For the text-containing cell, return its midpoint in (X, Y) coordinate format. 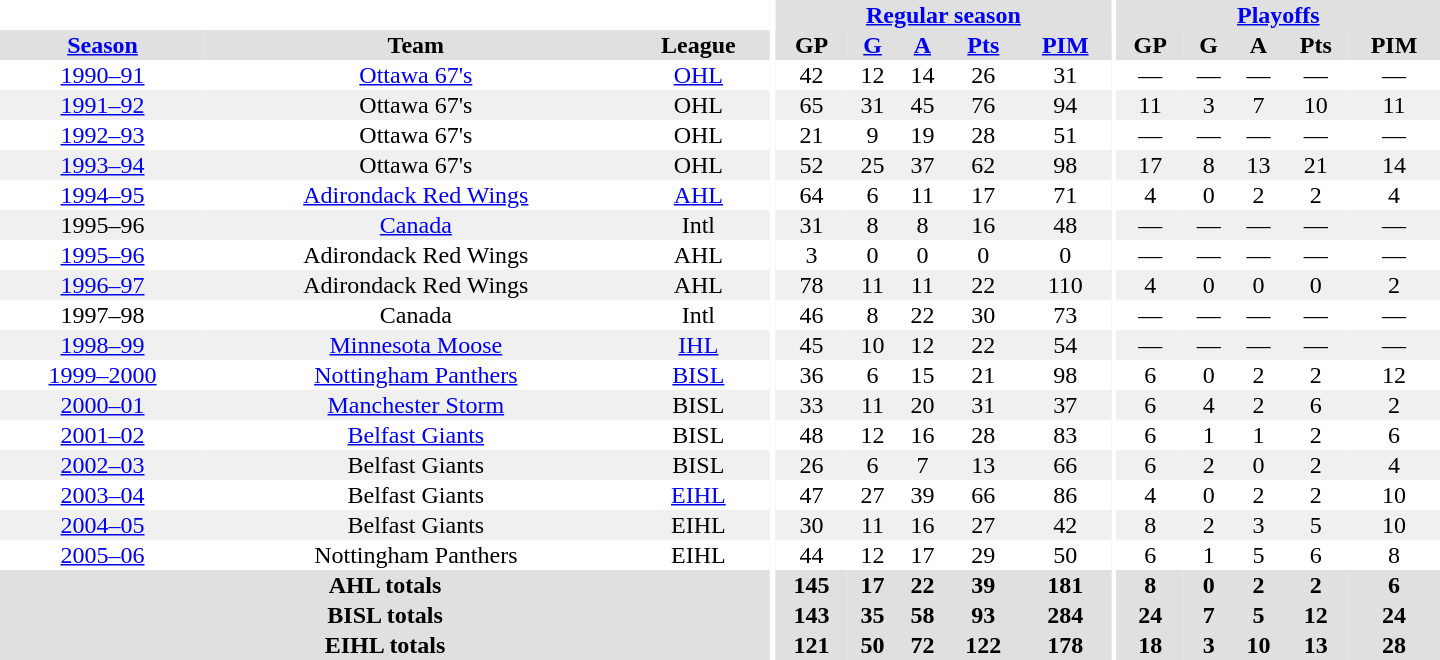
Playoffs (1278, 15)
Season (102, 45)
2000–01 (102, 405)
1992–93 (102, 135)
League (698, 45)
121 (812, 645)
Team (416, 45)
Minnesota Moose (416, 345)
33 (812, 405)
18 (1150, 645)
BISL totals (385, 615)
54 (1065, 345)
73 (1065, 315)
IHL (698, 345)
AHL totals (385, 585)
58 (922, 615)
29 (983, 555)
1997–98 (102, 315)
62 (983, 165)
35 (873, 615)
72 (922, 645)
64 (812, 195)
2003–04 (102, 495)
19 (922, 135)
122 (983, 645)
9 (873, 135)
51 (1065, 135)
44 (812, 555)
143 (812, 615)
2001–02 (102, 435)
76 (983, 105)
15 (922, 375)
46 (812, 315)
1993–94 (102, 165)
Manchester Storm (416, 405)
178 (1065, 645)
47 (812, 495)
86 (1065, 495)
2005–06 (102, 555)
2002–03 (102, 465)
83 (1065, 435)
1996–97 (102, 285)
1990–91 (102, 75)
145 (812, 585)
284 (1065, 615)
1991–92 (102, 105)
Regular season (944, 15)
181 (1065, 585)
71 (1065, 195)
94 (1065, 105)
52 (812, 165)
78 (812, 285)
65 (812, 105)
1999–2000 (102, 375)
93 (983, 615)
1998–99 (102, 345)
110 (1065, 285)
EIHL totals (385, 645)
36 (812, 375)
2004–05 (102, 525)
20 (922, 405)
1994–95 (102, 195)
25 (873, 165)
